Find where the given text appears and provide that cell's center as (X, Y) coordinate. 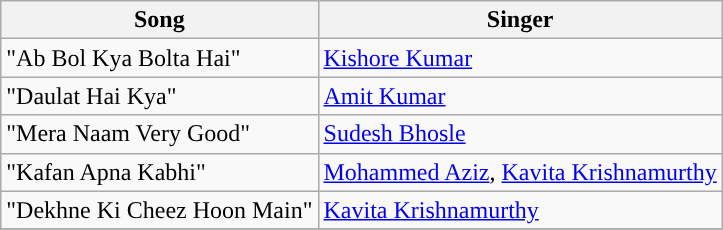
"Ab Bol Kya Bolta Hai" (160, 58)
"Mera Naam Very Good" (160, 134)
"Kafan Apna Kabhi" (160, 172)
Amit Kumar (520, 96)
Kishore Kumar (520, 58)
Singer (520, 20)
"Daulat Hai Kya" (160, 96)
"Dekhne Ki Cheez Hoon Main" (160, 210)
Mohammed Aziz, Kavita Krishnamurthy (520, 172)
Song (160, 20)
Sudesh Bhosle (520, 134)
Kavita Krishnamurthy (520, 210)
